Capture the cell that displays the provided text and extract its [X, Y] central coordinate. 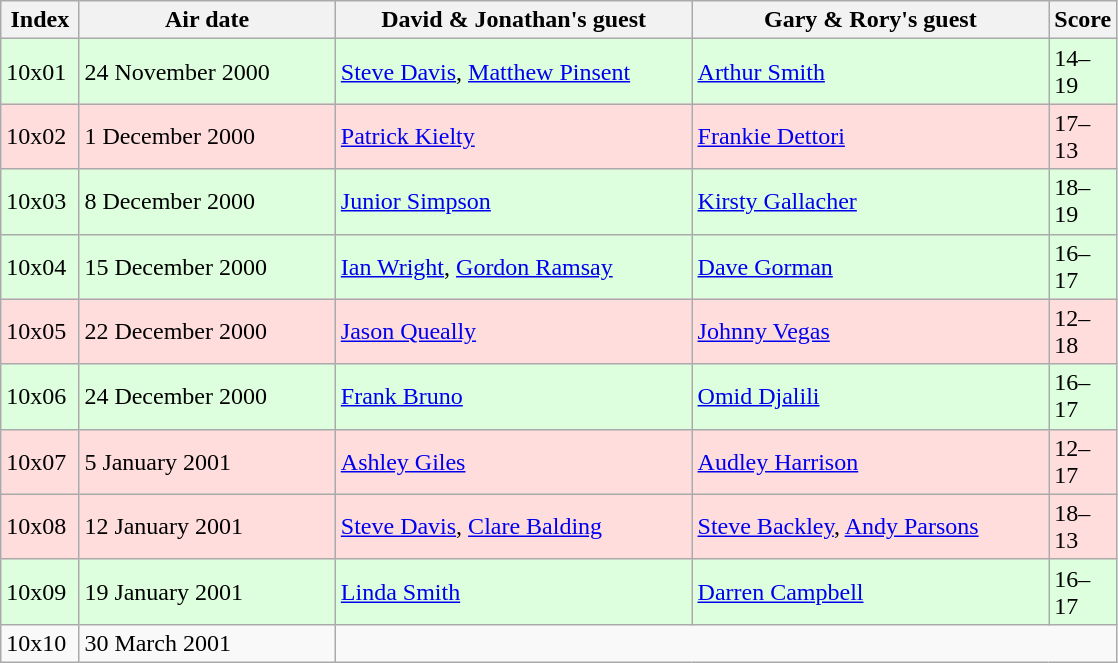
Kirsty Gallacher [870, 202]
Air date [207, 20]
10x06 [40, 396]
10x09 [40, 592]
Index [40, 20]
24 December 2000 [207, 396]
10x05 [40, 332]
Junior Simpson [514, 202]
12–18 [1083, 332]
24 November 2000 [207, 72]
14–19 [1083, 72]
10x07 [40, 462]
Linda Smith [514, 592]
Arthur Smith [870, 72]
10x08 [40, 526]
Dave Gorman [870, 266]
5 January 2001 [207, 462]
30 March 2001 [207, 643]
15 December 2000 [207, 266]
Gary & Rory's guest [870, 20]
1 December 2000 [207, 136]
19 January 2001 [207, 592]
8 December 2000 [207, 202]
Steve Davis, Clare Balding [514, 526]
10x02 [40, 136]
Steve Davis, Matthew Pinsent [514, 72]
10x03 [40, 202]
Ian Wright, Gordon Ramsay [514, 266]
Johnny Vegas [870, 332]
18–13 [1083, 526]
Patrick Kielty [514, 136]
Steve Backley, Andy Parsons [870, 526]
17–13 [1083, 136]
Frank Bruno [514, 396]
Frankie Dettori [870, 136]
22 December 2000 [207, 332]
10x10 [40, 643]
10x04 [40, 266]
Ashley Giles [514, 462]
Darren Campbell [870, 592]
Omid Djalili [870, 396]
David & Jonathan's guest [514, 20]
Audley Harrison [870, 462]
Jason Queally [514, 332]
Score [1083, 20]
12 January 2001 [207, 526]
10x01 [40, 72]
18–19 [1083, 202]
12–17 [1083, 462]
